Provide the (X, Y) coordinate of the cell's center where the given text is located.  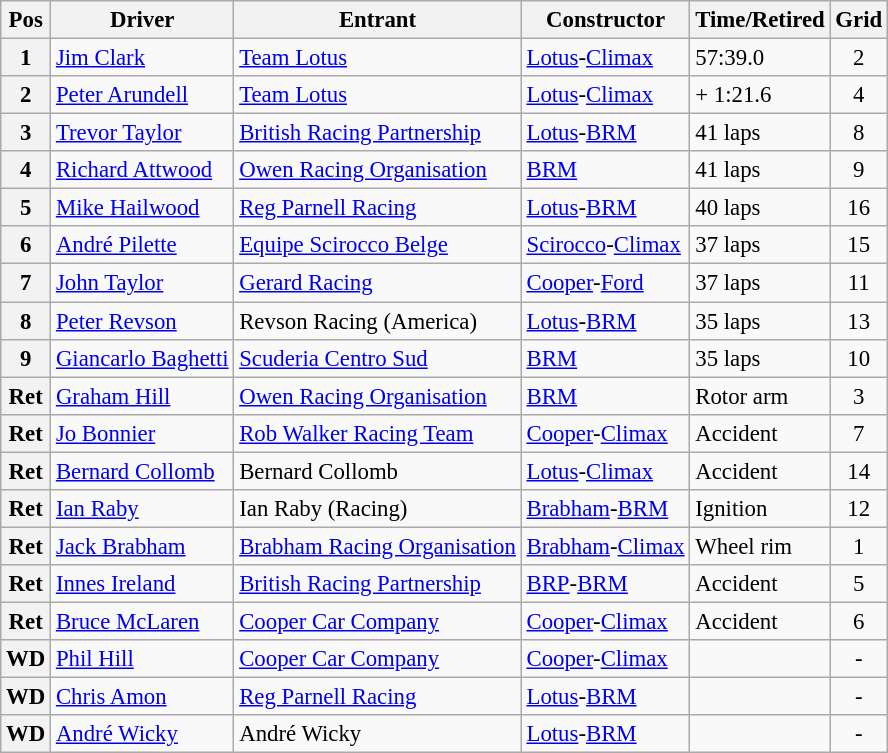
Trevor Taylor (142, 133)
BRP-BRM (606, 584)
40 laps (760, 208)
Equipe Scirocco Belge (378, 245)
Rob Walker Racing Team (378, 433)
Wheel rim (760, 546)
13 (858, 321)
Scirocco-Climax (606, 245)
Innes Ireland (142, 584)
Revson Racing (America) (378, 321)
Peter Revson (142, 321)
Jack Brabham (142, 546)
+ 1:21.6 (760, 95)
John Taylor (142, 283)
Bruce McLaren (142, 621)
Entrant (378, 20)
12 (858, 509)
Rotor arm (760, 396)
Gerard Racing (378, 283)
57:39.0 (760, 58)
Jim Clark (142, 58)
15 (858, 245)
Constructor (606, 20)
Giancarlo Baghetti (142, 358)
André Pilette (142, 245)
Driver (142, 20)
16 (858, 208)
Jo Bonnier (142, 433)
Ian Raby (142, 509)
Brabham-Climax (606, 546)
Graham Hill (142, 396)
Ian Raby (Racing) (378, 509)
Mike Hailwood (142, 208)
Richard Attwood (142, 170)
Cooper-Ford (606, 283)
10 (858, 358)
14 (858, 471)
11 (858, 283)
Brabham-BRM (606, 509)
Grid (858, 20)
Scuderia Centro Sud (378, 358)
Pos (26, 20)
Time/Retired (760, 20)
Phil Hill (142, 659)
Brabham Racing Organisation (378, 546)
Ignition (760, 509)
Peter Arundell (142, 95)
Chris Amon (142, 697)
